Search for the cell housing the specified text and yield its (x, y) center coordinate. 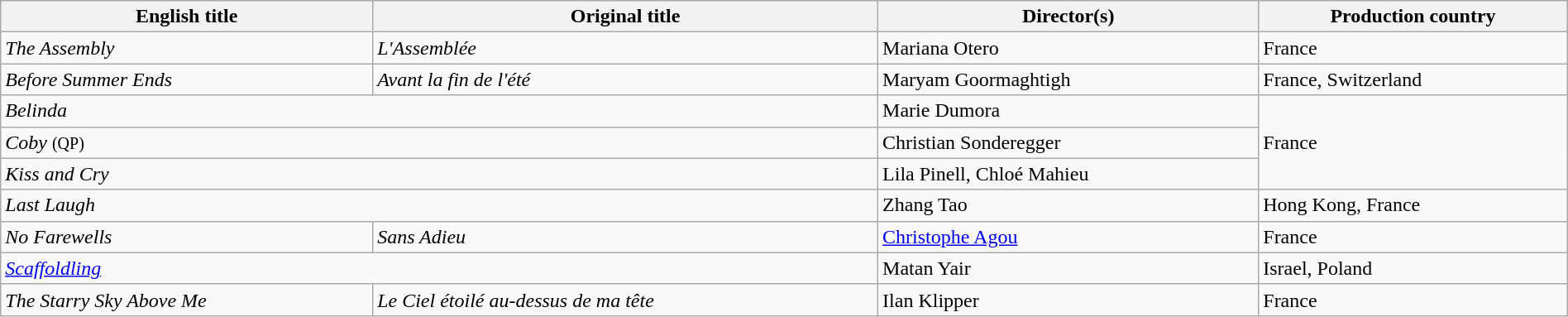
Matan Yair (1068, 268)
Christophe Agou (1068, 237)
Kiss and Cry (440, 174)
Israel, Poland (1413, 268)
Hong Kong, France (1413, 205)
No Farewells (187, 237)
Avant la fin de l'été (625, 79)
Ilan Klipper (1068, 300)
France, Switzerland (1413, 79)
Original title (625, 17)
Coby (QP) (440, 142)
Christian Sonderegger (1068, 142)
Belinda (440, 111)
Marie Dumora (1068, 111)
Last Laugh (440, 205)
Le Ciel étoilé au-dessus de ma tête (625, 300)
Director(s) (1068, 17)
Sans Adieu (625, 237)
Mariana Otero (1068, 48)
The Assembly (187, 48)
Production country (1413, 17)
Lila Pinell, Chloé Mahieu (1068, 174)
Zhang Tao (1068, 205)
Before Summer Ends (187, 79)
Maryam Goormaghtigh (1068, 79)
English title (187, 17)
L'Assemblée (625, 48)
The Starry Sky Above Me (187, 300)
Scaffoldling (440, 268)
